Return the [X, Y] coordinate for the center point of the cell that contains the specified text.  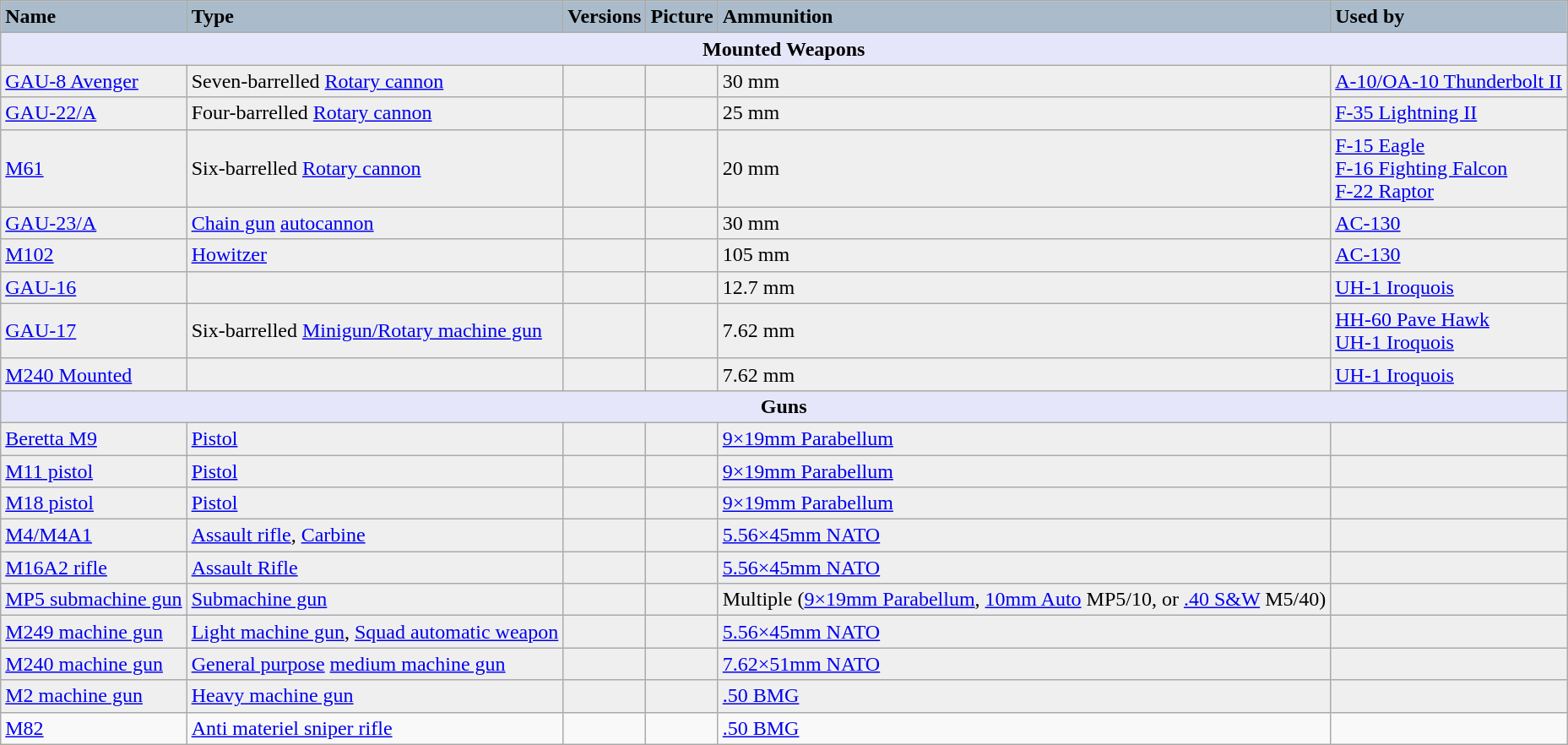
MP5 submachine gun [94, 600]
General purpose medium machine gun [375, 664]
Assault rifle, Carbine [375, 536]
A-10/OA-10 Thunderbolt II [1449, 81]
F-15 EagleF-16 Fighting FalconF-22 Raptor [1449, 168]
Versions [605, 17]
Beretta M9 [94, 438]
Type [375, 17]
F-35 Lightning II [1449, 113]
12.7 mm [1024, 287]
Picture [682, 17]
Multiple (9×19mm Parabellum, 10mm Auto MP5/10, or .40 S&W M5/40) [1024, 600]
GAU-23/A [94, 223]
M18 pistol [94, 503]
Howitzer [375, 255]
GAU-8 Avenger [94, 81]
Six-barrelled Minigun/Rotary machine gun [375, 331]
M16A2 rifle [94, 568]
M61 [94, 168]
M240 Mounted [94, 374]
Mounted Weapons [784, 49]
Used by [1449, 17]
Chain gun autocannon [375, 223]
GAU-17 [94, 331]
7.62×51mm NATO [1024, 664]
M4/M4A1 [94, 536]
M82 [94, 728]
Name [94, 17]
Anti materiel sniper rifle [375, 728]
Ammunition [1024, 17]
M240 machine gun [94, 664]
Submachine gun [375, 600]
Light machine gun, Squad automatic weapon [375, 632]
HH-60 Pave HawkUH-1 Iroquois [1449, 331]
Assault Rifle [375, 568]
M2 machine gun [94, 696]
20 mm [1024, 168]
25 mm [1024, 113]
M11 pistol [94, 470]
GAU-16 [94, 287]
105 mm [1024, 255]
Seven-barrelled Rotary cannon [375, 81]
Six-barrelled Rotary cannon [375, 168]
M102 [94, 255]
Four-barrelled Rotary cannon [375, 113]
M249 machine gun [94, 632]
Guns [784, 406]
GAU-22/A [94, 113]
Heavy machine gun [375, 696]
